Capture the cell that displays the provided text and extract its [X, Y] central coordinate. 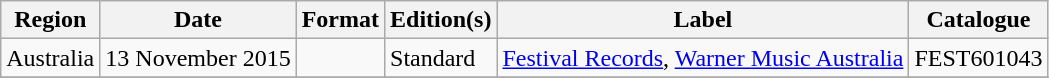
Australia [50, 58]
Date [198, 20]
Region [50, 20]
Standard [441, 58]
Festival Records, Warner Music Australia [703, 58]
FEST601043 [978, 58]
Label [703, 20]
13 November 2015 [198, 58]
Catalogue [978, 20]
Edition(s) [441, 20]
Format [340, 20]
